Capture the cell that displays the provided text and extract its [X, Y] central coordinate. 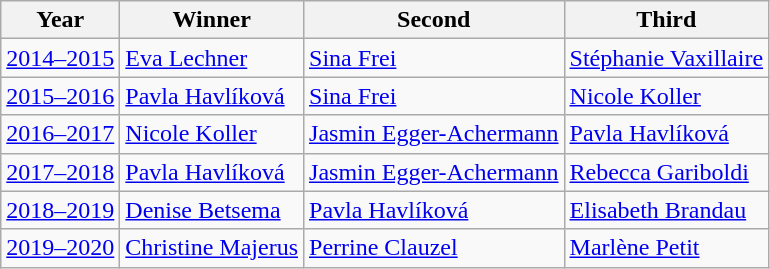
2019–2020 [60, 248]
2017–2018 [60, 172]
Perrine Clauzel [434, 248]
Stéphanie Vaxillaire [666, 58]
2016–2017 [60, 134]
Denise Betsema [212, 210]
2014–2015 [60, 58]
Winner [212, 20]
Second [434, 20]
Year [60, 20]
Christine Majerus [212, 248]
Marlène Petit [666, 248]
2018–2019 [60, 210]
Rebecca Gariboldi [666, 172]
Eva Lechner [212, 58]
2015–2016 [60, 96]
Elisabeth Brandau [666, 210]
Third [666, 20]
